Capture the cell that displays the provided text and extract its (X, Y) central coordinate. 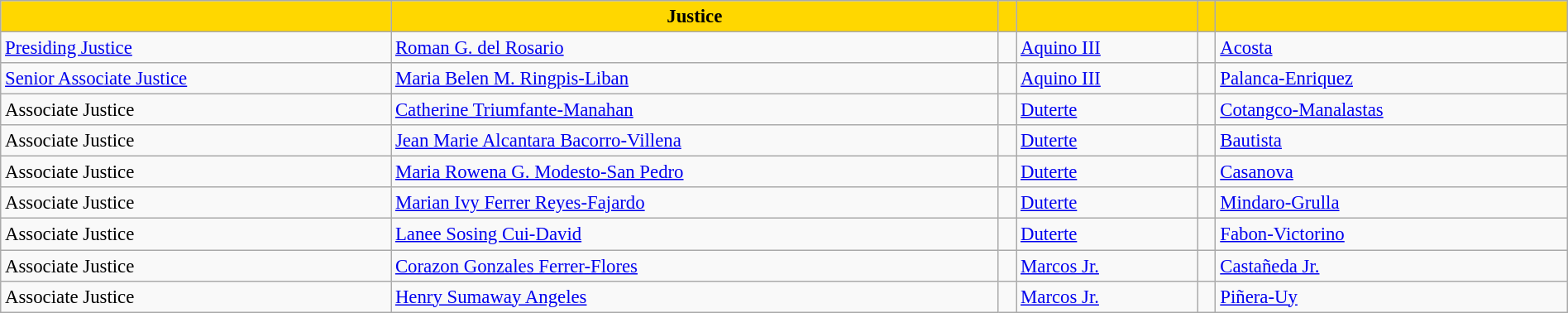
Fabon-Victorino (1391, 234)
Presiding Justice (196, 47)
Marian Ivy Ferrer Reyes-Fajardo (695, 203)
Jean Marie Alcantara Bacorro-Villena (695, 141)
Palanca-Enriquez (1391, 79)
Piñera-Uy (1391, 296)
Roman G. del Rosario (695, 47)
Senior Associate Justice (196, 79)
Castañeda Jr. (1391, 266)
Justice (695, 17)
Catherine Triumfante-Manahan (695, 110)
Casanova (1391, 172)
Mindaro-Grulla (1391, 203)
Acosta (1391, 47)
Henry Sumaway Angeles (695, 296)
Maria Belen M. Ringpis-Liban (695, 79)
Bautista (1391, 141)
Lanee Sosing Cui-David (695, 234)
Corazon Gonzales Ferrer-Flores (695, 266)
Cotangco-Manalastas (1391, 110)
Maria Rowena G. Modesto-San Pedro (695, 172)
